From the cell containing the given text, extract its center point as [x, y] coordinate. 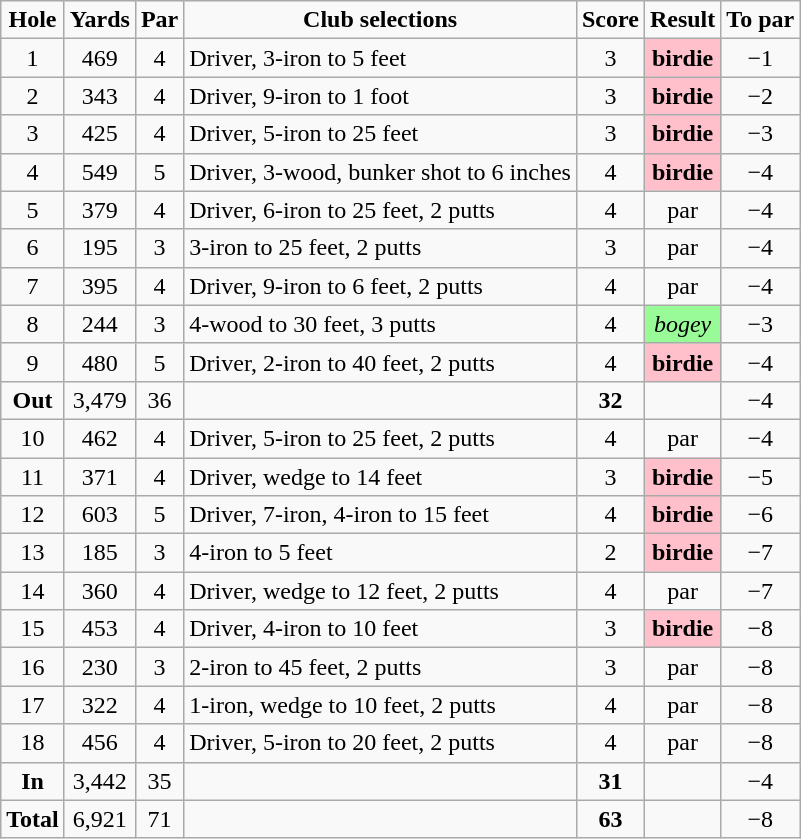
15 [33, 629]
7 [33, 286]
Driver, 2-iron to 40 feet, 2 putts [380, 362]
12 [33, 515]
Club selections [380, 20]
469 [100, 58]
To par [760, 20]
549 [100, 172]
480 [100, 362]
Driver, 4-iron to 10 feet [380, 629]
343 [100, 96]
Driver, 6-iron to 25 feet, 2 putts [380, 210]
8 [33, 324]
Hole [33, 20]
Driver, wedge to 12 feet, 2 putts [380, 591]
11 [33, 477]
63 [610, 819]
322 [100, 705]
Driver, 9-iron to 6 feet, 2 putts [380, 286]
462 [100, 438]
Yards [100, 20]
35 [159, 781]
Driver, 3-iron to 5 feet [380, 58]
Driver, wedge to 14 feet [380, 477]
36 [159, 400]
360 [100, 591]
453 [100, 629]
−1 [760, 58]
16 [33, 667]
13 [33, 553]
Driver, 9-iron to 1 foot [380, 96]
379 [100, 210]
195 [100, 248]
Driver, 5-iron to 20 feet, 2 putts [380, 743]
4-iron to 5 feet [380, 553]
Driver, 7-iron, 4-iron to 15 feet [380, 515]
Total [33, 819]
9 [33, 362]
31 [610, 781]
Out [33, 400]
6,921 [100, 819]
Par [159, 20]
10 [33, 438]
Driver, 5-iron to 25 feet [380, 134]
4-wood to 30 feet, 3 putts [380, 324]
−6 [760, 515]
In [33, 781]
71 [159, 819]
Result [682, 20]
244 [100, 324]
371 [100, 477]
3,442 [100, 781]
32 [610, 400]
Driver, 5-iron to 25 feet, 2 putts [380, 438]
18 [33, 743]
14 [33, 591]
Score [610, 20]
bogey [682, 324]
185 [100, 553]
Driver, 3-wood, bunker shot to 6 inches [380, 172]
395 [100, 286]
−2 [760, 96]
1 [33, 58]
1-iron, wedge to 10 feet, 2 putts [380, 705]
−5 [760, 477]
6 [33, 248]
230 [100, 667]
456 [100, 743]
17 [33, 705]
3-iron to 25 feet, 2 putts [380, 248]
603 [100, 515]
2-iron to 45 feet, 2 putts [380, 667]
425 [100, 134]
3,479 [100, 400]
